Detect which cell encompasses the target text, then output its (x, y) center coordinate. 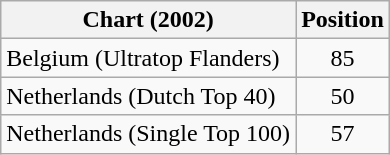
57 (343, 134)
Netherlands (Dutch Top 40) (148, 96)
50 (343, 96)
Belgium (Ultratop Flanders) (148, 58)
Position (343, 20)
85 (343, 58)
Chart (2002) (148, 20)
Netherlands (Single Top 100) (148, 134)
